Output the (X, Y) coordinate of the center of the cell containing the given text.  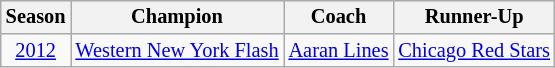
Runner-Up (474, 17)
Coach (339, 17)
Chicago Red Stars (474, 51)
Season (36, 17)
Aaran Lines (339, 51)
Champion (176, 17)
Western New York Flash (176, 51)
2012 (36, 51)
